Identify which cell holds the provided text, then report its [x, y] central coordinate. 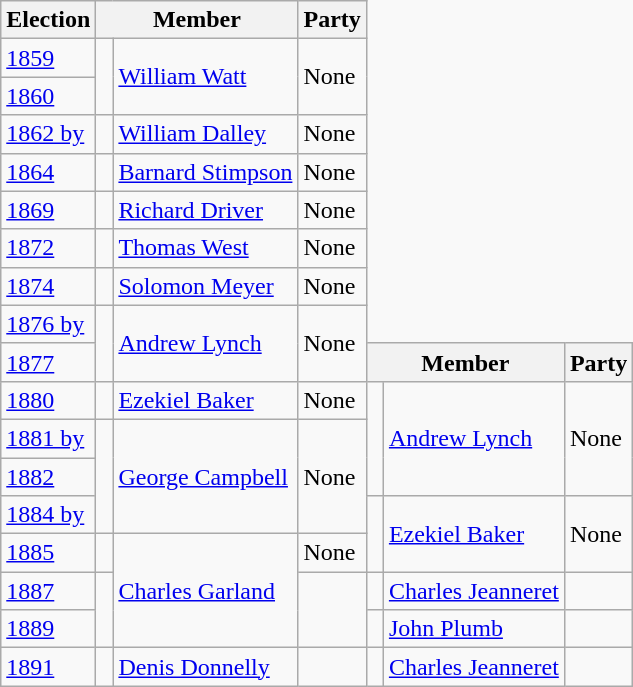
William Watt [206, 77]
Richard Driver [206, 210]
1864 [48, 172]
1891 [48, 667]
1876 by [48, 324]
1859 [48, 58]
William Dalley [206, 134]
1874 [48, 286]
Barnard Stimpson [206, 172]
1889 [48, 629]
1885 [48, 553]
John Plumb [474, 629]
Solomon Meyer [206, 286]
1884 by [48, 515]
Election [48, 20]
1869 [48, 210]
George Campbell [206, 476]
Charles Garland [206, 591]
1882 [48, 477]
1880 [48, 400]
1872 [48, 248]
1881 by [48, 438]
Denis Donnelly [206, 667]
Thomas West [206, 248]
1862 by [48, 134]
1860 [48, 96]
1887 [48, 591]
1877 [48, 362]
